Identify which cell holds the provided text, then report its [x, y] central coordinate. 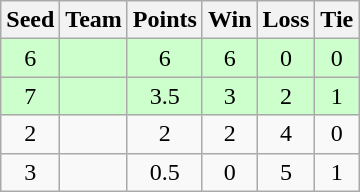
4 [286, 134]
Tie [337, 20]
Win [230, 20]
Points [164, 20]
3.5 [164, 96]
Loss [286, 20]
Seed [30, 20]
0.5 [164, 172]
Team [94, 20]
7 [30, 96]
5 [286, 172]
